Find where the given text appears and provide that cell's center as (x, y) coordinate. 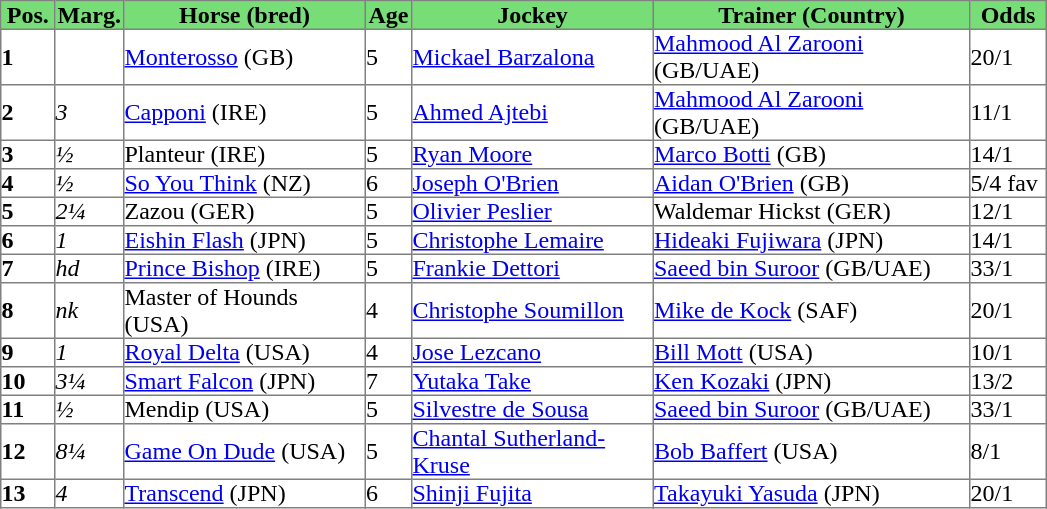
2¼ (90, 211)
Zazou (GER) (245, 211)
Royal Delta (USA) (245, 352)
Master of Hounds (USA) (245, 311)
Waldemar Hickst (GER) (811, 211)
Aidan O'Brien (GB) (811, 183)
8/1 (1008, 452)
Horse (bred) (245, 15)
12 (28, 452)
Christophe Soumillon (533, 311)
11 (28, 409)
Mike de Kock (SAF) (811, 311)
Joseph O'Brien (533, 183)
2 (28, 113)
8 (28, 311)
12/1 (1008, 211)
Mendip (USA) (245, 409)
Pos. (28, 15)
Shinji Fujita (533, 493)
13/2 (1008, 381)
Ahmed Ajtebi (533, 113)
Ryan Moore (533, 154)
Chantal Sutherland-Kruse (533, 452)
5/4 fav (1008, 183)
Mickael Barzalona (533, 57)
11/1 (1008, 113)
Yutaka Take (533, 381)
Age (388, 15)
nk (90, 311)
Prince Bishop (IRE) (245, 268)
Jockey (533, 15)
9 (28, 352)
Jose Lezcano (533, 352)
Takayuki Yasuda (JPN) (811, 493)
Hideaki Fujiwara (JPN) (811, 240)
Eishin Flash (JPN) (245, 240)
Odds (1008, 15)
Marco Botti (GB) (811, 154)
Frankie Dettori (533, 268)
13 (28, 493)
3¼ (90, 381)
Transcend (JPN) (245, 493)
Trainer (Country) (811, 15)
10/1 (1008, 352)
Ken Kozaki (JPN) (811, 381)
Monterosso (GB) (245, 57)
Silvestre de Sousa (533, 409)
Bill Mott (USA) (811, 352)
Game On Dude (USA) (245, 452)
Olivier Peslier (533, 211)
Bob Baffert (USA) (811, 452)
Smart Falcon (JPN) (245, 381)
hd (90, 268)
Planteur (IRE) (245, 154)
Christophe Lemaire (533, 240)
Marg. (90, 15)
So You Think (NZ) (245, 183)
10 (28, 381)
8¼ (90, 452)
Capponi (IRE) (245, 113)
